Find where the given text appears and provide that cell's center as [x, y] coordinate. 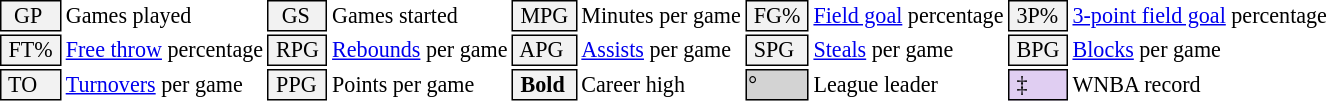
‡ [1038, 85]
GP [30, 16]
Rebounds per game [420, 50]
Assists per game [661, 50]
Minutes per game [661, 16]
° [777, 85]
PPG [298, 85]
Bold [544, 85]
League leader [908, 85]
RPG [298, 50]
GS [298, 16]
Games played [164, 16]
Games started [420, 16]
Field goal percentage [908, 16]
Free throw percentage [164, 50]
3P% [1038, 16]
MPG [544, 16]
BPG [1038, 50]
Steals per game [908, 50]
FG% [777, 16]
Points per game [420, 85]
FT% [30, 50]
TO [30, 85]
Turnovers per game [164, 85]
SPG [777, 50]
APG [544, 50]
Career high [661, 85]
